Provide the (X, Y) coordinate of the cell's center where the given text is located.  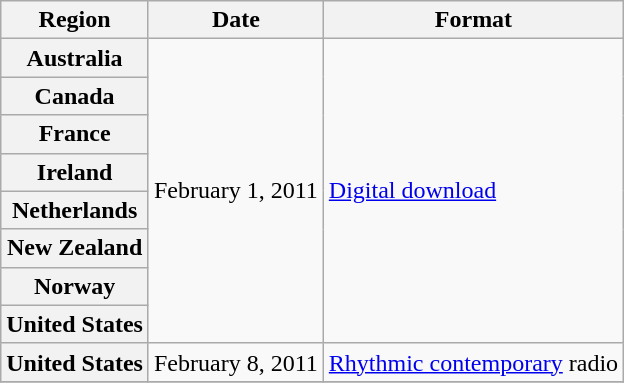
Digital download (473, 191)
Canada (75, 96)
February 8, 2011 (236, 362)
France (75, 134)
Ireland (75, 172)
Region (75, 20)
New Zealand (75, 248)
Format (473, 20)
Netherlands (75, 210)
Norway (75, 286)
Australia (75, 58)
Date (236, 20)
February 1, 2011 (236, 191)
Rhythmic contemporary radio (473, 362)
